Scan for the cell matching the given text and deliver its (x, y) coordinate at center. 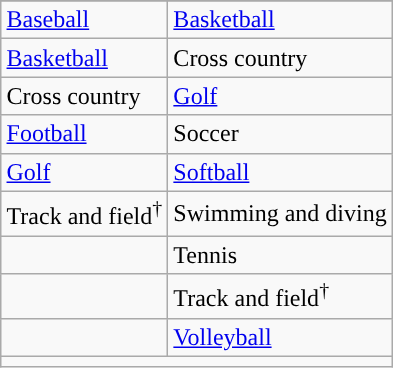
Soccer (280, 134)
Softball (280, 172)
Football (84, 134)
Baseball (84, 20)
Swimming and diving (280, 214)
Tennis (280, 255)
Volleyball (280, 337)
